Extract the (x, y) coordinate from the center of the cell holding the provided text.  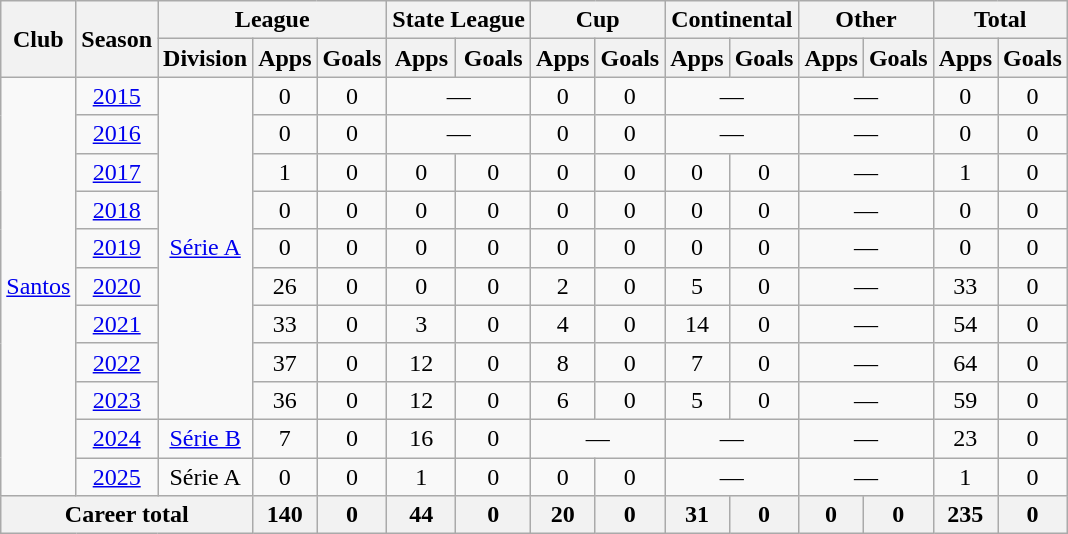
44 (422, 515)
2015 (117, 96)
16 (422, 438)
64 (965, 362)
Série B (206, 438)
2020 (117, 286)
54 (965, 324)
2025 (117, 477)
Club (38, 39)
23 (965, 438)
Other (866, 20)
League (272, 20)
4 (563, 324)
2021 (117, 324)
3 (422, 324)
2022 (117, 362)
14 (697, 324)
6 (563, 400)
Santos (38, 286)
2023 (117, 400)
Total (1000, 20)
36 (285, 400)
State League (459, 20)
26 (285, 286)
2 (563, 286)
Season (117, 39)
37 (285, 362)
235 (965, 515)
Continental (732, 20)
8 (563, 362)
31 (697, 515)
2017 (117, 172)
Career total (127, 515)
2024 (117, 438)
20 (563, 515)
140 (285, 515)
2016 (117, 134)
2018 (117, 210)
2019 (117, 248)
Cup (598, 20)
Division (206, 58)
59 (965, 400)
